Locate the cell with the specified text and output its (x, y) center coordinate. 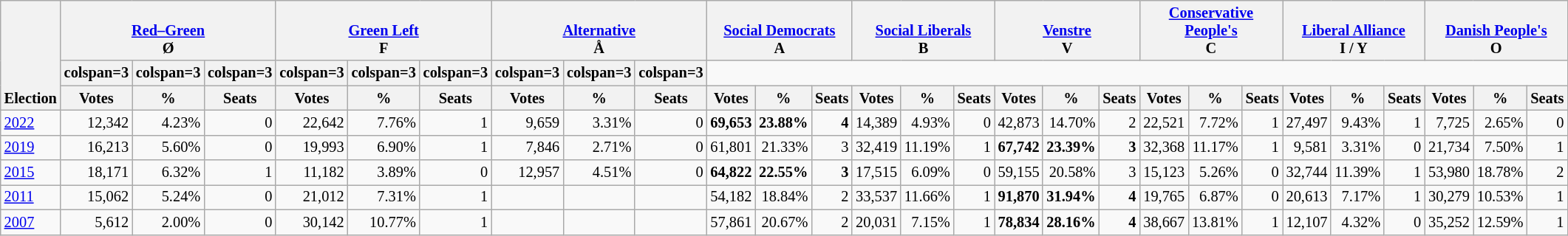
20.58% (1071, 173)
22,521 (1164, 122)
2011 (31, 197)
Social LiberalsB (923, 30)
2.71% (599, 147)
19,765 (1164, 197)
18,171 (96, 173)
Liberal AllianceI / Y (1354, 30)
6.32% (168, 173)
21.33% (783, 147)
69,653 (732, 122)
20,031 (876, 222)
2019 (31, 147)
Danish People'sO (1496, 30)
AlternativeÅ (599, 30)
11,182 (312, 173)
Social DemocratsA (780, 30)
16,213 (96, 147)
11.19% (927, 147)
18.84% (783, 197)
15,062 (96, 197)
67,742 (1019, 147)
53,980 (1449, 173)
6.09% (927, 173)
23.39% (1071, 147)
28.16% (1071, 222)
7.50% (1500, 147)
7.31% (384, 197)
9.43% (1357, 122)
6.87% (1215, 197)
2015 (31, 173)
4.23% (168, 122)
5.24% (168, 197)
12,342 (96, 122)
54,182 (732, 197)
32,419 (876, 147)
9,581 (1307, 147)
21,012 (312, 197)
13.81% (1215, 222)
30,142 (312, 222)
57,861 (732, 222)
33,537 (876, 197)
2007 (31, 222)
14,389 (876, 122)
2.65% (1500, 122)
18.78% (1500, 173)
38,667 (1164, 222)
7.72% (1215, 122)
Red–GreenØ (168, 30)
32,744 (1307, 173)
9,659 (528, 122)
91,870 (1019, 197)
11.39% (1357, 173)
7.17% (1357, 197)
Election (31, 55)
Green LeftF (384, 30)
2022 (31, 122)
78,834 (1019, 222)
10.77% (384, 222)
35,252 (1449, 222)
21,734 (1449, 147)
20.67% (783, 222)
17,515 (876, 173)
7,725 (1449, 122)
7.76% (384, 122)
4.93% (927, 122)
10.53% (1500, 197)
23.88% (783, 122)
14.70% (1071, 122)
VenstreV (1067, 30)
31.94% (1071, 197)
27,497 (1307, 122)
5.26% (1215, 173)
12.59% (1500, 222)
30,279 (1449, 197)
7.15% (927, 222)
32,368 (1164, 147)
20,613 (1307, 197)
19,993 (312, 147)
42,873 (1019, 122)
59,155 (1019, 173)
2.00% (168, 222)
61,801 (732, 147)
4.51% (599, 173)
64,822 (732, 173)
3.89% (384, 173)
15,123 (1164, 173)
Conservative People'sC (1210, 30)
7,846 (528, 147)
6.90% (384, 147)
22,642 (312, 122)
11.17% (1215, 147)
22.55% (783, 173)
5,612 (96, 222)
4.32% (1357, 222)
5.60% (168, 147)
12,957 (528, 173)
12,107 (1307, 222)
11.66% (927, 197)
